Scan for the cell matching the given text and deliver its [x, y] coordinate at center. 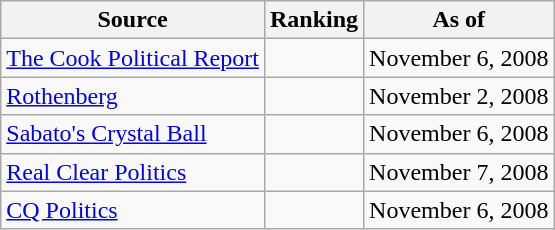
The Cook Political Report [133, 58]
Rothenberg [133, 96]
Source [133, 20]
November 7, 2008 [459, 172]
November 2, 2008 [459, 96]
Real Clear Politics [133, 172]
Sabato's Crystal Ball [133, 134]
CQ Politics [133, 210]
Ranking [314, 20]
As of [459, 20]
